Find where the given text appears and provide that cell's center as (X, Y) coordinate. 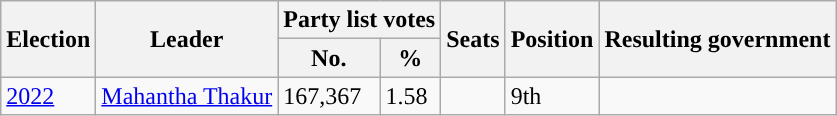
Party list votes (360, 20)
1.58 (410, 96)
No. (329, 58)
% (410, 58)
2022 (48, 96)
Position (552, 39)
Seats (473, 39)
167,367 (329, 96)
9th (552, 96)
Leader (187, 39)
Mahantha Thakur (187, 96)
Election (48, 39)
Resulting government (718, 39)
